Provide the (x, y) coordinate of the cell's center where the given text is located.  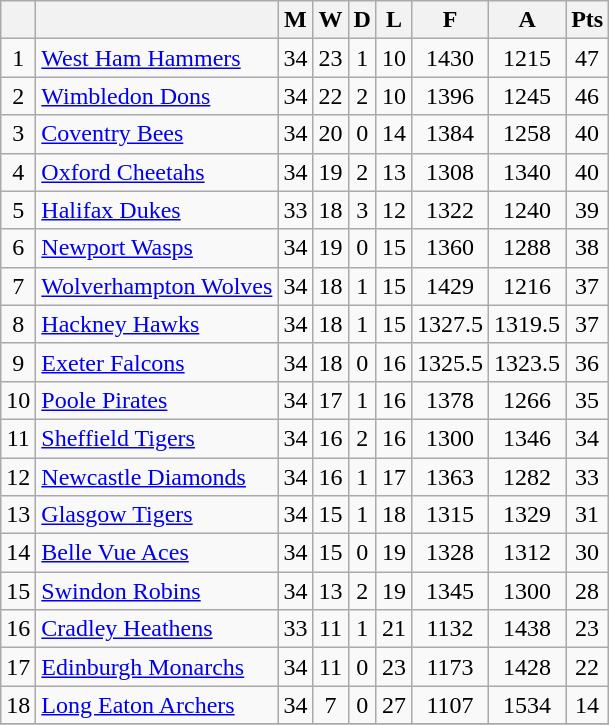
F (450, 20)
M (296, 20)
Pts (588, 20)
36 (588, 362)
1325.5 (450, 362)
Exeter Falcons (157, 362)
D (362, 20)
1132 (450, 629)
21 (394, 629)
W (330, 20)
1438 (528, 629)
Oxford Cheetahs (157, 172)
1430 (450, 58)
1245 (528, 96)
1534 (528, 705)
1319.5 (528, 324)
Swindon Robins (157, 591)
1323.5 (528, 362)
1288 (528, 248)
47 (588, 58)
Wimbledon Dons (157, 96)
1240 (528, 210)
Newcastle Diamonds (157, 477)
1322 (450, 210)
1282 (528, 477)
6 (18, 248)
1345 (450, 591)
1363 (450, 477)
31 (588, 515)
1258 (528, 134)
1360 (450, 248)
9 (18, 362)
Wolverhampton Wolves (157, 286)
Belle Vue Aces (157, 553)
Coventry Bees (157, 134)
27 (394, 705)
Edinburgh Monarchs (157, 667)
35 (588, 400)
1346 (528, 438)
1378 (450, 400)
46 (588, 96)
1384 (450, 134)
Glasgow Tigers (157, 515)
1428 (528, 667)
5 (18, 210)
L (394, 20)
1396 (450, 96)
20 (330, 134)
1173 (450, 667)
1107 (450, 705)
Hackney Hawks (157, 324)
Cradley Heathens (157, 629)
1308 (450, 172)
1328 (450, 553)
1215 (528, 58)
A (528, 20)
1340 (528, 172)
1329 (528, 515)
Poole Pirates (157, 400)
Newport Wasps (157, 248)
Long Eaton Archers (157, 705)
1266 (528, 400)
28 (588, 591)
1327.5 (450, 324)
Halifax Dukes (157, 210)
39 (588, 210)
1216 (528, 286)
1315 (450, 515)
1312 (528, 553)
Sheffield Tigers (157, 438)
38 (588, 248)
4 (18, 172)
West Ham Hammers (157, 58)
30 (588, 553)
1429 (450, 286)
8 (18, 324)
